For the text-containing cell, return its midpoint in (x, y) coordinate format. 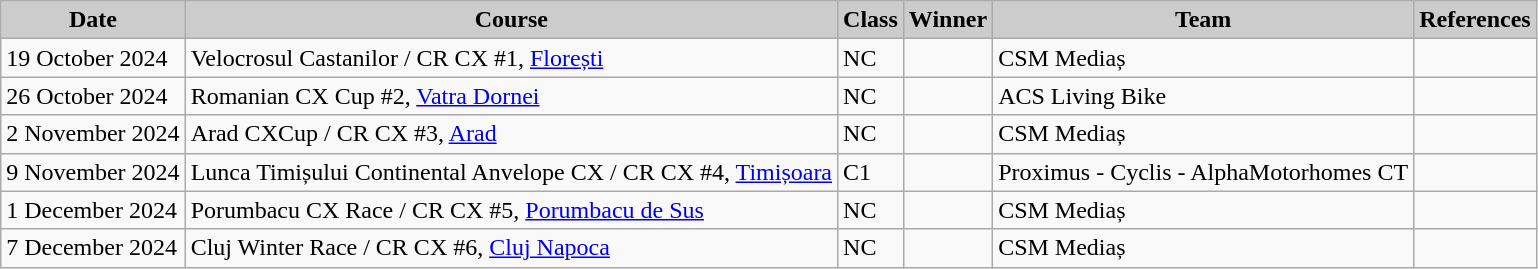
Velocrosul Castanilor / CR CX #1, Florești (511, 58)
Arad CXCup / CR CX #3, Arad (511, 134)
Class (871, 20)
2 November 2024 (93, 134)
Porumbacu CX Race / CR CX #5, Porumbacu de Sus (511, 210)
Team (1204, 20)
7 December 2024 (93, 248)
26 October 2024 (93, 96)
Cluj Winter Race / CR CX #6, Cluj Napoca (511, 248)
Romanian CX Cup #2, Vatra Dornei (511, 96)
Date (93, 20)
Proximus - Cyclis - AlphaMotorhomes CT (1204, 172)
19 October 2024 (93, 58)
Lunca Timișului Continental Anvelope CX / CR CX #4, Timișoara (511, 172)
ACS Living Bike (1204, 96)
9 November 2024 (93, 172)
C1 (871, 172)
Winner (948, 20)
References (1476, 20)
Course (511, 20)
1 December 2024 (93, 210)
